Scan for the cell matching the given text and deliver its (X, Y) coordinate at center. 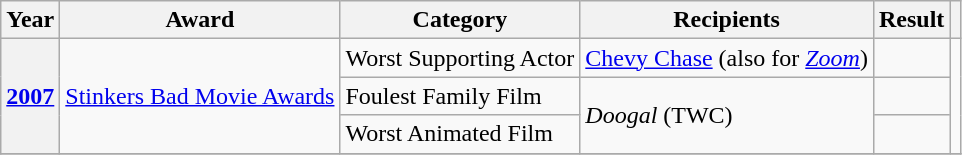
Award (200, 20)
Chevy Chase (also for Zoom) (727, 58)
Recipients (727, 20)
Foulest Family Film (460, 96)
Worst Animated Film (460, 134)
Stinkers Bad Movie Awards (200, 96)
Category (460, 20)
2007 (30, 96)
Year (30, 20)
Doogal (TWC) (727, 115)
Result (911, 20)
Worst Supporting Actor (460, 58)
